Output the [x, y] coordinate of the center of the cell containing the given text.  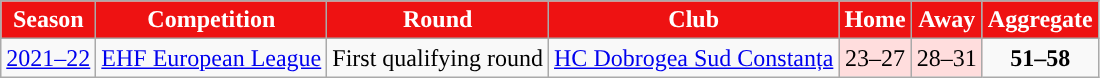
Home [875, 20]
HC Dobrogea Sud Constanța [694, 58]
Club [694, 20]
Season [48, 20]
28–31 [946, 58]
EHF European League [212, 58]
Aggregate [1040, 20]
23–27 [875, 58]
2021–22 [48, 58]
First qualifying round [438, 58]
Competition [212, 20]
51–58 [1040, 58]
Round [438, 20]
Away [946, 20]
